Search for the cell housing the specified text and yield its (x, y) center coordinate. 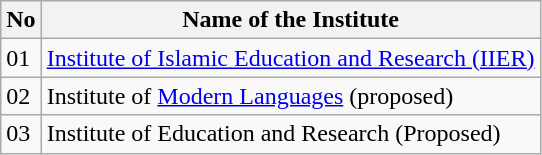
Institute of Education and Research (Proposed) (290, 134)
Name of the Institute (290, 20)
Institute of Islamic Education and Research (IIER) (290, 58)
01 (21, 58)
02 (21, 96)
03 (21, 134)
Institute of Modern Languages (proposed) (290, 96)
No (21, 20)
